Output the [X, Y] coordinate of the center of the cell containing the given text.  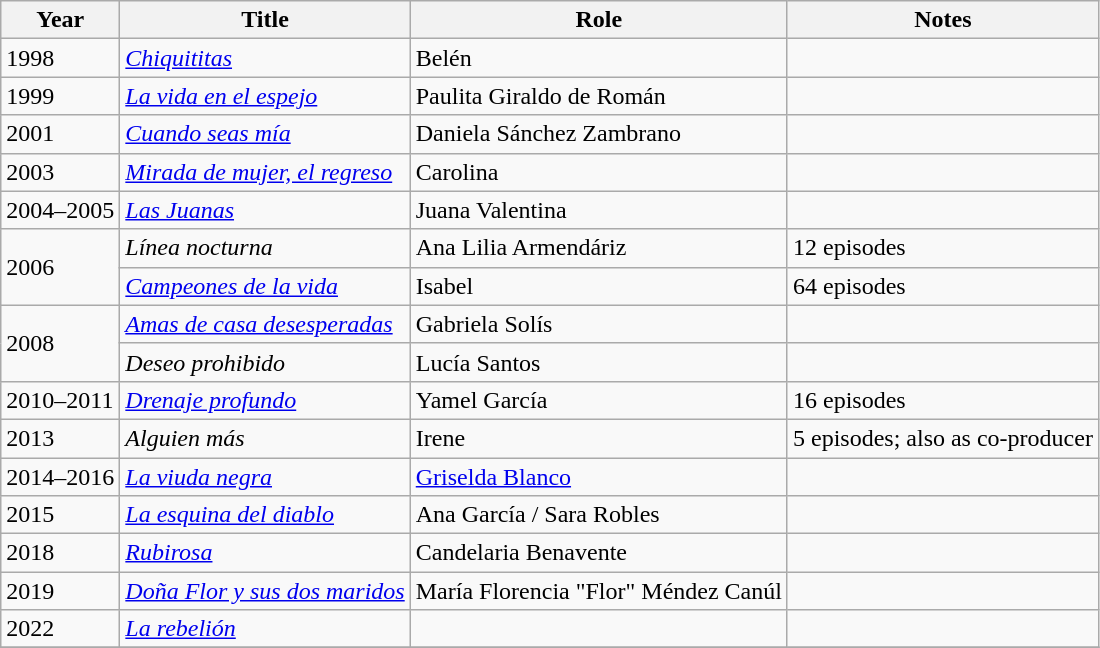
Irene [598, 438]
Candelaria Benavente [598, 553]
Ana Lilia Armendáriz [598, 248]
Griselda Blanco [598, 477]
2010–2011 [60, 400]
16 episodes [942, 400]
Ana García / Sara Robles [598, 515]
Daniela Sánchez Zambrano [598, 134]
Carolina [598, 172]
Amas de casa desesperadas [265, 324]
Doña Flor y sus dos maridos [265, 591]
La viuda negra [265, 477]
Campeones de la vida [265, 286]
2006 [60, 267]
64 episodes [942, 286]
2014–2016 [60, 477]
Mirada de mujer, el regreso [265, 172]
Role [598, 20]
Rubirosa [265, 553]
2001 [60, 134]
La esquina del diablo [265, 515]
2019 [60, 591]
12 episodes [942, 248]
2013 [60, 438]
Deseo prohibido [265, 362]
2022 [60, 629]
2004–2005 [60, 210]
2003 [60, 172]
Isabel [598, 286]
Belén [598, 58]
Yamel García [598, 400]
Alguien más [265, 438]
Las Juanas [265, 210]
Drenaje profundo [265, 400]
Cuando seas mía [265, 134]
Title [265, 20]
Paulita Giraldo de Román [598, 96]
2018 [60, 553]
Lucía Santos [598, 362]
María Florencia "Flor" Méndez Canúl [598, 591]
1998 [60, 58]
Chiquititas [265, 58]
2015 [60, 515]
Línea nocturna [265, 248]
La rebelión [265, 629]
La vida en el espejo [265, 96]
Year [60, 20]
5 episodes; also as co-producer [942, 438]
Gabriela Solís [598, 324]
Juana Valentina [598, 210]
Notes [942, 20]
1999 [60, 96]
2008 [60, 343]
